Capture the cell that displays the provided text and extract its [X, Y] central coordinate. 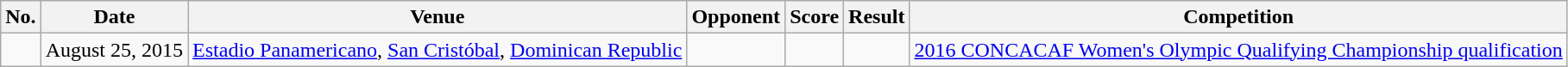
Estadio Panamericano, San Cristóbal, Dominican Republic [438, 50]
Opponent [736, 17]
Competition [1238, 17]
2016 CONCACAF Women's Olympic Qualifying Championship qualification [1238, 50]
Score [815, 17]
No. [21, 17]
Date [114, 17]
Result [877, 17]
Venue [438, 17]
August 25, 2015 [114, 50]
